Find where the given text appears and provide that cell's center as (x, y) coordinate. 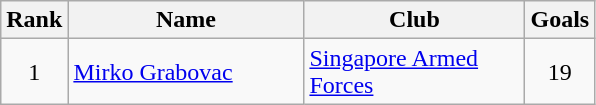
Goals (560, 20)
Rank (34, 20)
1 (34, 72)
Name (186, 20)
Mirko Grabovac (186, 72)
Singapore Armed Forces (414, 72)
Club (414, 20)
19 (560, 72)
